From the cell containing the given text, extract its center point as [x, y] coordinate. 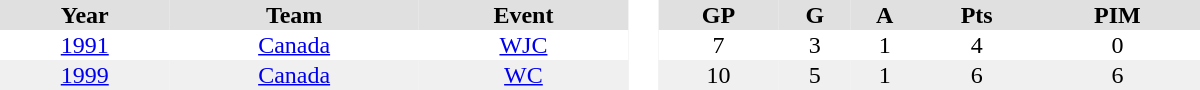
Year [85, 15]
7 [718, 45]
1991 [85, 45]
WJC [524, 45]
Pts [976, 15]
G [815, 15]
5 [815, 75]
3 [815, 45]
A [885, 15]
0 [1118, 45]
10 [718, 75]
4 [976, 45]
PIM [1118, 15]
Event [524, 15]
1999 [85, 75]
GP [718, 15]
WC [524, 75]
Team [294, 15]
